Locate the cell with the specified text and output its [X, Y] center coordinate. 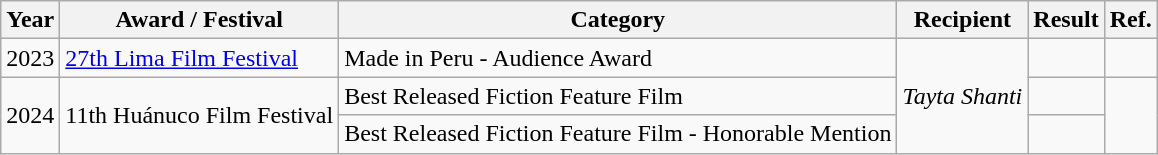
Award / Festival [200, 20]
Year [30, 20]
11th Huánuco Film Festival [200, 115]
2024 [30, 115]
Result [1066, 20]
27th Lima Film Festival [200, 58]
Best Released Fiction Feature Film [618, 96]
2023 [30, 58]
Ref. [1130, 20]
Tayta Shanti [962, 96]
Best Released Fiction Feature Film - Honorable Mention [618, 134]
Made in Peru - Audience Award [618, 58]
Recipient [962, 20]
Category [618, 20]
